Return the [X, Y] coordinate for the center point of the cell that contains the specified text.  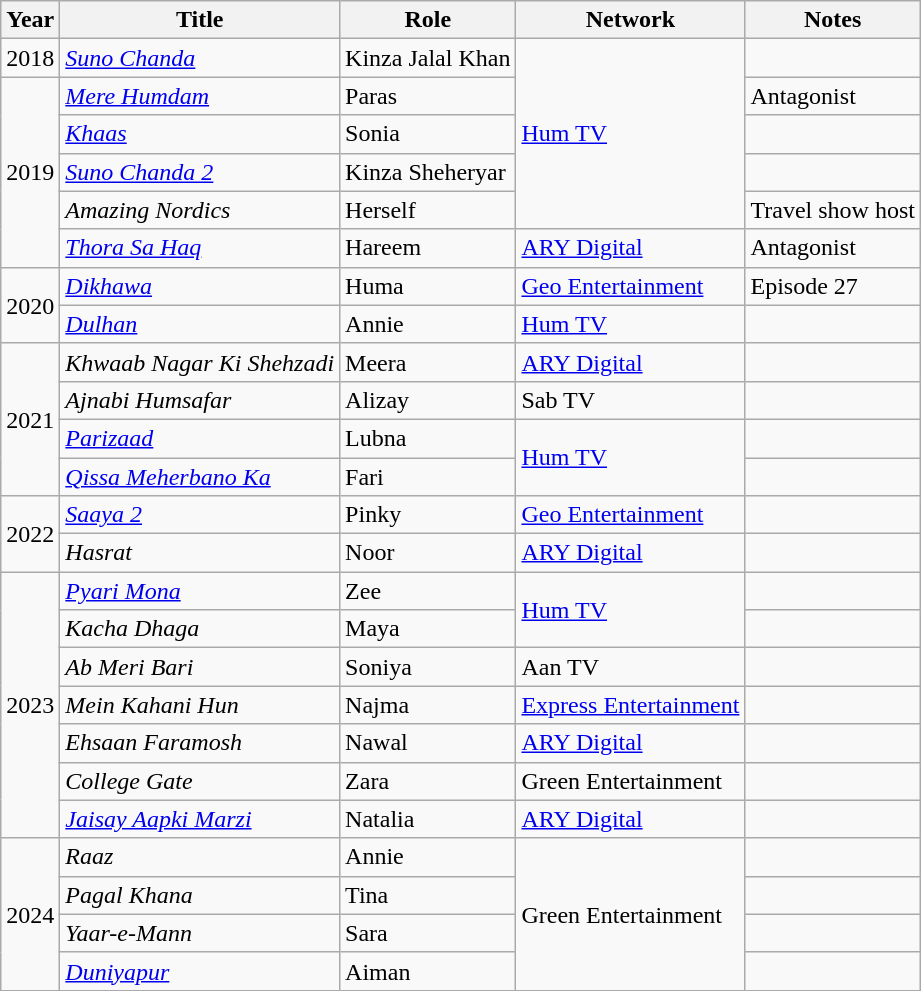
2019 [30, 172]
Pinky [428, 515]
2024 [30, 914]
Episode 27 [833, 286]
Ab Meri Bari [200, 667]
2018 [30, 58]
Aiman [428, 971]
Soniya [428, 667]
Noor [428, 553]
Meera [428, 362]
Fari [428, 477]
Hasrat [200, 553]
2020 [30, 305]
Jaisay Aapki Marzi [200, 819]
Mein Kahani Hun [200, 705]
Thora Sa Haq [200, 248]
Kinza Sheheryar [428, 172]
Paras [428, 96]
Huma [428, 286]
2023 [30, 705]
Year [30, 20]
Aan TV [630, 667]
Najma [428, 705]
Raaz [200, 857]
Suno Chanda 2 [200, 172]
Mere Humdam [200, 96]
Ajnabi Humsafar [200, 400]
Zee [428, 591]
Nawal [428, 743]
Lubna [428, 438]
Parizaad [200, 438]
Travel show host [833, 210]
Khaas [200, 134]
Sonia [428, 134]
Suno Chanda [200, 58]
Zara [428, 781]
2022 [30, 534]
Ehsaan Faramosh [200, 743]
Alizay [428, 400]
Herself [428, 210]
Pagal Khana [200, 895]
Title [200, 20]
2021 [30, 419]
Dulhan [200, 324]
Khwaab Nagar Ki Shehzadi [200, 362]
Hareem [428, 248]
Role [428, 20]
Saaya 2 [200, 515]
Tina [428, 895]
Natalia [428, 819]
College Gate [200, 781]
Amazing Nordics [200, 210]
Express Entertainment [630, 705]
Sara [428, 933]
Network [630, 20]
Notes [833, 20]
Kinza Jalal Khan [428, 58]
Dikhawa [200, 286]
Sab TV [630, 400]
Kacha Dhaga [200, 629]
Pyari Mona [200, 591]
Yaar-e-Mann [200, 933]
Maya [428, 629]
Qissa Meherbano Ka [200, 477]
Duniyapur [200, 971]
